Scan for the cell matching the given text and deliver its [X, Y] coordinate at center. 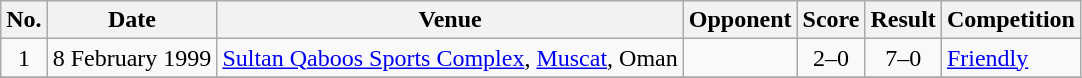
Opponent [740, 20]
1 [24, 58]
Friendly [1010, 58]
Venue [450, 20]
Score [831, 20]
Sultan Qaboos Sports Complex, Muscat, Oman [450, 58]
2–0 [831, 58]
Result [903, 20]
7–0 [903, 58]
Date [132, 20]
8 February 1999 [132, 58]
Competition [1010, 20]
No. [24, 20]
